Capture the cell that displays the provided text and extract its (x, y) central coordinate. 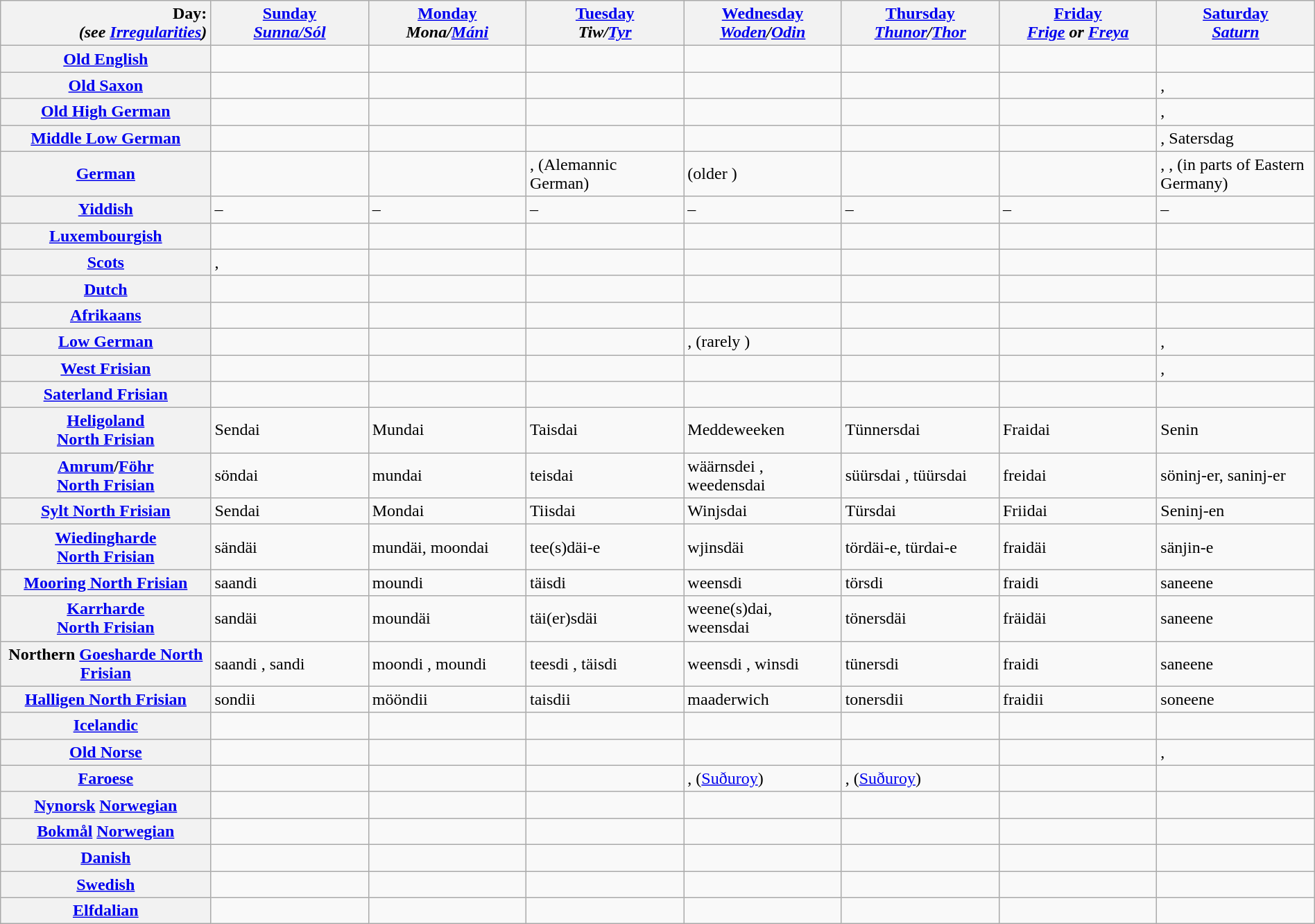
Low German (105, 341)
Dutch (105, 289)
Bokmål Norwegian (105, 831)
freidai (1078, 476)
Icelandic (105, 726)
Nynorsk Norwegian (105, 805)
moundäi (447, 619)
SaturdaySaturn (1236, 24)
Elfdalian (105, 911)
weensdi , winsdi (763, 663)
mundäi, moondai (447, 547)
Old Saxon (105, 85)
täisdi (605, 583)
weene(s)dai, weensdai (763, 619)
Senin (1236, 430)
Tiisdai (605, 511)
Heligoland North Frisian (105, 430)
soneene (1236, 699)
German (105, 173)
Yiddish (105, 209)
teesdi , täisdi (605, 663)
Old English (105, 59)
Seninj-en (1236, 511)
tördäi-e, türdai-e (920, 547)
tonersdii (920, 699)
FridayFrige or Freya (1078, 24)
Luxembourgish (105, 236)
Taisdai (605, 430)
Mondai (447, 511)
söndai (290, 476)
saandi , sandi (290, 663)
Friidai (1078, 511)
moundi (447, 583)
Day:(see Irregularities) (105, 24)
maaderwich (763, 699)
, (rarely ) (763, 341)
Amrum/FöhrNorth Frisian (105, 476)
tönersdäi (920, 619)
West Frisian (105, 368)
süürsdai , tüürsdai (920, 476)
Halligen North Frisian (105, 699)
Fraidai (1078, 430)
Türsdai (920, 511)
tee(s)däi-e (605, 547)
söninj-er, saninj-er (1236, 476)
tünersdi (920, 663)
ThursdayThunor/Thor (920, 24)
fräidäi (1078, 619)
Winjsdai (763, 511)
sondii (290, 699)
MondayMona/Máni (447, 24)
TuesdayTiw/Tyr (605, 24)
(older ) (763, 173)
täi(er)sdäi (605, 619)
Wiedingharde North Frisian (105, 547)
Middle Low German (105, 138)
Sylt North Frisian (105, 511)
taisdii (605, 699)
Swedish (105, 884)
Mooring North Frisian (105, 583)
saandi (290, 583)
teisdai (605, 476)
Scots (105, 262)
mundai (447, 476)
fraidii (1078, 699)
Saterland Frisian (105, 395)
Karrharde North Frisian (105, 619)
sändäi (290, 547)
Faroese (105, 778)
Meddeweeken (763, 430)
moondi , moundi (447, 663)
fraidäi (1078, 547)
Old High German (105, 112)
törsdi (920, 583)
, , (in parts of Eastern Germany) (1236, 173)
Northern Goesharde North Frisian (105, 663)
wjinsdäi (763, 547)
mööndii (447, 699)
WednesdayWoden/Odin (763, 24)
, (Alemannic German) (605, 173)
sandäi (290, 619)
Mundai (447, 430)
SundaySunna/Sól (290, 24)
Afrikaans (105, 315)
wäärnsdei , weedensdai (763, 476)
Tünnersdai (920, 430)
sänjin-e (1236, 547)
Old Norse (105, 752)
, Satersdag (1236, 138)
Danish (105, 857)
weensdi (763, 583)
